For the text-containing cell, return its midpoint in (X, Y) coordinate format. 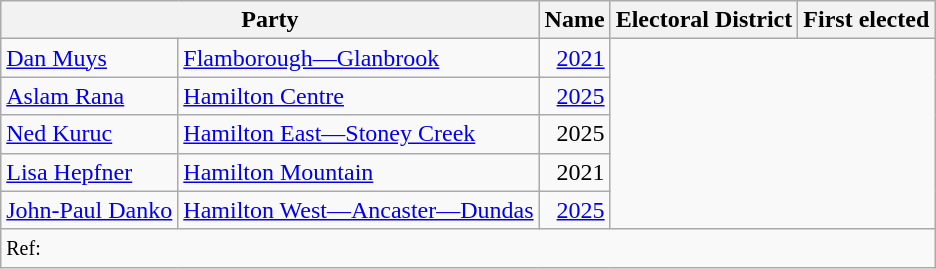
Lisa Hepfner (90, 172)
Electoral District (704, 20)
Dan Muys (90, 58)
Hamilton East—Stoney Creek (358, 134)
Ref: (468, 248)
Aslam Rana (90, 96)
Hamilton Mountain (358, 172)
Name (574, 20)
Hamilton Centre (358, 96)
Flamborough—Glanbrook (358, 58)
Hamilton West—Ancaster—Dundas (358, 210)
First elected (866, 20)
Ned Kuruc (90, 134)
Party (270, 20)
John-Paul Danko (90, 210)
